Provide the (x, y) coordinate of the cell's center where the given text is located.  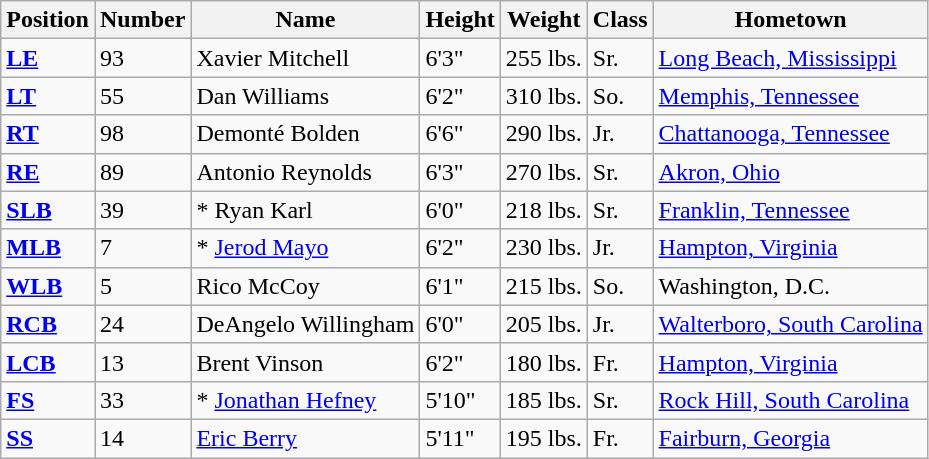
6'6" (460, 134)
230 lbs. (544, 248)
39 (142, 210)
55 (142, 96)
* Ryan Karl (306, 210)
93 (142, 58)
270 lbs. (544, 172)
Chattanooga, Tennessee (790, 134)
Franklin, Tennessee (790, 210)
Washington, D.C. (790, 286)
14 (142, 438)
Rico McCoy (306, 286)
Akron, Ohio (790, 172)
Height (460, 20)
RE (48, 172)
Fairburn, Georgia (790, 438)
Weight (544, 20)
Memphis, Tennessee (790, 96)
5'11" (460, 438)
Hometown (790, 20)
LE (48, 58)
180 lbs. (544, 362)
Class (620, 20)
185 lbs. (544, 400)
195 lbs. (544, 438)
24 (142, 324)
* Jonathan Hefney (306, 400)
FS (48, 400)
Antonio Reynolds (306, 172)
6'1" (460, 286)
Walterboro, South Carolina (790, 324)
Name (306, 20)
98 (142, 134)
LT (48, 96)
Position (48, 20)
Long Beach, Mississippi (790, 58)
DeAngelo Willingham (306, 324)
SS (48, 438)
218 lbs. (544, 210)
RT (48, 134)
Number (142, 20)
RCB (48, 324)
Brent Vinson (306, 362)
Rock Hill, South Carolina (790, 400)
205 lbs. (544, 324)
MLB (48, 248)
255 lbs. (544, 58)
Demonté Bolden (306, 134)
SLB (48, 210)
Xavier Mitchell (306, 58)
WLB (48, 286)
33 (142, 400)
* Jerod Mayo (306, 248)
Eric Berry (306, 438)
13 (142, 362)
310 lbs. (544, 96)
7 (142, 248)
LCB (48, 362)
290 lbs. (544, 134)
5 (142, 286)
89 (142, 172)
Dan Williams (306, 96)
215 lbs. (544, 286)
5'10" (460, 400)
